Return the (x, y) coordinate for the center point of the cell that contains the specified text.  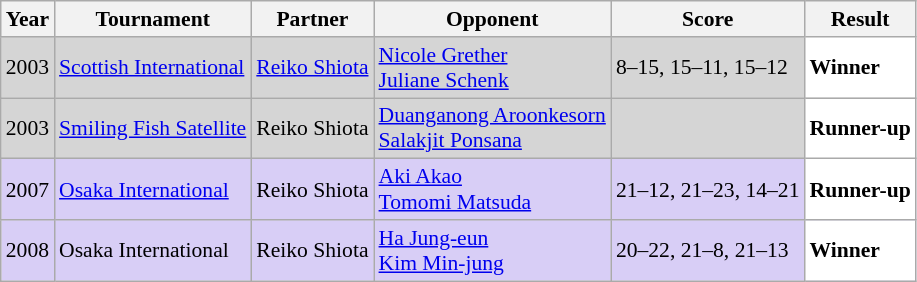
Result (860, 19)
Nicole Grether Juliane Schenk (492, 68)
8–15, 15–11, 15–12 (708, 68)
Year (28, 19)
21–12, 21–23, 14–21 (708, 190)
Aki Akao Tomomi Matsuda (492, 190)
Partner (312, 19)
Scottish International (152, 68)
Duanganong Aroonkesorn Salakjit Ponsana (492, 128)
Score (708, 19)
Ha Jung-eun Kim Min-jung (492, 250)
Tournament (152, 19)
Opponent (492, 19)
20–22, 21–8, 21–13 (708, 250)
2008 (28, 250)
Smiling Fish Satellite (152, 128)
2007 (28, 190)
